Find where the given text appears and provide that cell's center as (x, y) coordinate. 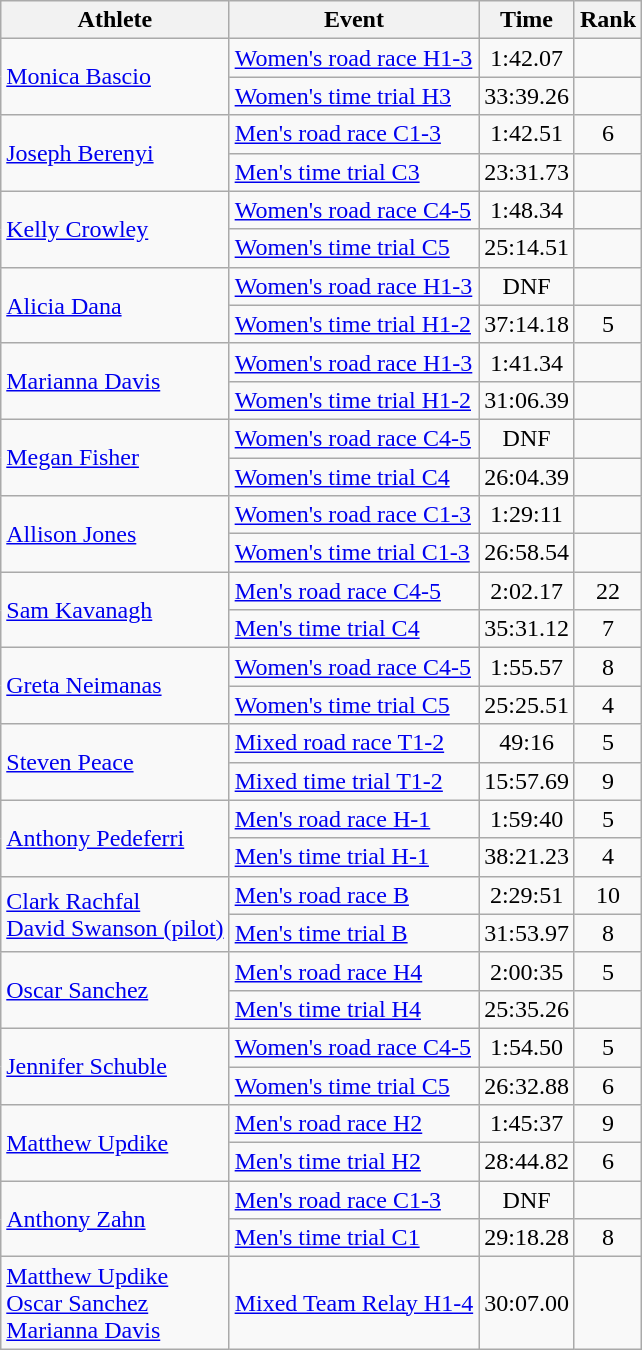
Women's time trial H3 (354, 96)
Men's time trial C1 (354, 1238)
Alicia Dana (115, 305)
Oscar Sanchez (115, 990)
1:48.34 (527, 210)
Steven Peace (115, 762)
Men's road race B (354, 895)
30:07.00 (527, 1303)
Clark RachfalDavid Swanson (pilot) (115, 914)
7 (608, 629)
Greta Neimanas (115, 686)
Joseph Berenyi (115, 153)
Men's road race H4 (354, 971)
Monica Bascio (115, 77)
Men's road race C4-5 (354, 591)
29:18.28 (527, 1238)
Sam Kavanagh (115, 610)
Marianna Davis (115, 381)
Men's time trial B (354, 933)
Women's time trial C4 (354, 477)
25:25.51 (527, 705)
1:45:37 (527, 1124)
1:54.50 (527, 1047)
Jennifer Schuble (115, 1066)
Men's time trial H2 (354, 1162)
Event (354, 20)
Mixed Team Relay H1-4 (354, 1303)
22 (608, 591)
Allison Jones (115, 534)
33:39.26 (527, 96)
26:32.88 (527, 1085)
Men's road race H2 (354, 1124)
Men's time trial H-1 (354, 857)
1:42.51 (527, 134)
Men's time trial C3 (354, 172)
31:06.39 (527, 400)
25:14.51 (527, 248)
Time (527, 20)
Matthew UpdikeOscar SanchezMarianna Davis (115, 1303)
Mixed time trial T1-2 (354, 781)
49:16 (527, 743)
1:41.34 (527, 362)
31:53.97 (527, 933)
28:44.82 (527, 1162)
Men's time trial H4 (354, 1009)
Kelly Crowley (115, 229)
Men's time trial C4 (354, 629)
23:31.73 (527, 172)
Anthony Zahn (115, 1219)
1:42.07 (527, 58)
2:00:35 (527, 971)
Women's road race C1-3 (354, 515)
10 (608, 895)
Megan Fisher (115, 457)
15:57.69 (527, 781)
Women's time trial C1-3 (354, 553)
Athlete (115, 20)
26:58.54 (527, 553)
37:14.18 (527, 324)
Matthew Updike (115, 1143)
1:59:40 (527, 819)
Men's road race H-1 (354, 819)
1:55.57 (527, 667)
2:29:51 (527, 895)
Anthony Pedeferri (115, 838)
2:02.17 (527, 591)
Mixed road race T1-2 (354, 743)
35:31.12 (527, 629)
38:21.23 (527, 857)
1:29:11 (527, 515)
26:04.39 (527, 477)
Rank (608, 20)
25:35.26 (527, 1009)
